Return the (X, Y) coordinate for the center point of the cell that contains the specified text.  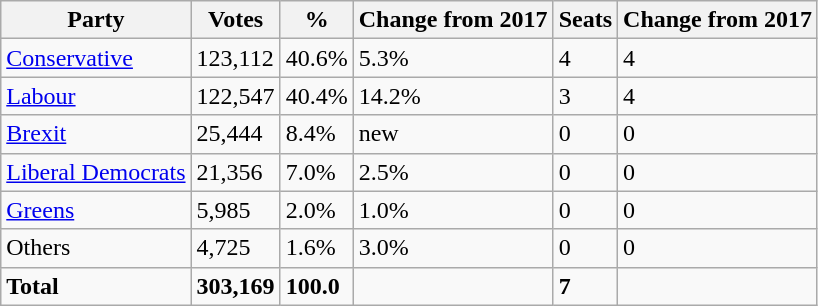
100.0 (316, 286)
14.2% (453, 96)
Total (96, 286)
5.3% (453, 58)
% (316, 20)
Liberal Democrats (96, 172)
Party (96, 20)
7 (585, 286)
Conservative (96, 58)
Brexit (96, 134)
122,547 (236, 96)
25,444 (236, 134)
3.0% (453, 248)
4,725 (236, 248)
303,169 (236, 286)
Labour (96, 96)
7.0% (316, 172)
40.4% (316, 96)
2.5% (453, 172)
123,112 (236, 58)
Votes (236, 20)
21,356 (236, 172)
Greens (96, 210)
5,985 (236, 210)
new (453, 134)
40.6% (316, 58)
8.4% (316, 134)
1.6% (316, 248)
Seats (585, 20)
2.0% (316, 210)
Others (96, 248)
1.0% (453, 210)
3 (585, 96)
